Return the (x, y) coordinate for the center point of the cell that contains the specified text.  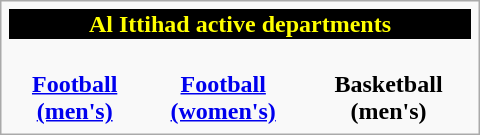
Basketball(men's) (388, 84)
Football(men's) (74, 84)
Al Ittihad active departments (240, 24)
Football(women's) (223, 84)
